Return (X, Y) of the center of cell containing provided text 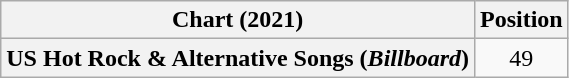
Chart (2021) (238, 20)
49 (521, 58)
US Hot Rock & Alternative Songs (Billboard) (238, 58)
Position (521, 20)
